Return (x, y) of the center of cell containing provided text 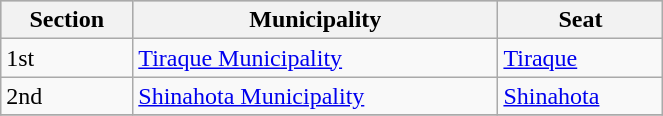
Section (67, 20)
Municipality (316, 20)
Shinahota (580, 96)
2nd (67, 96)
1st (67, 58)
Seat (580, 20)
Tiraque (580, 58)
Tiraque Municipality (316, 58)
Shinahota Municipality (316, 96)
